Scan for the cell matching the given text and deliver its [x, y] coordinate at center. 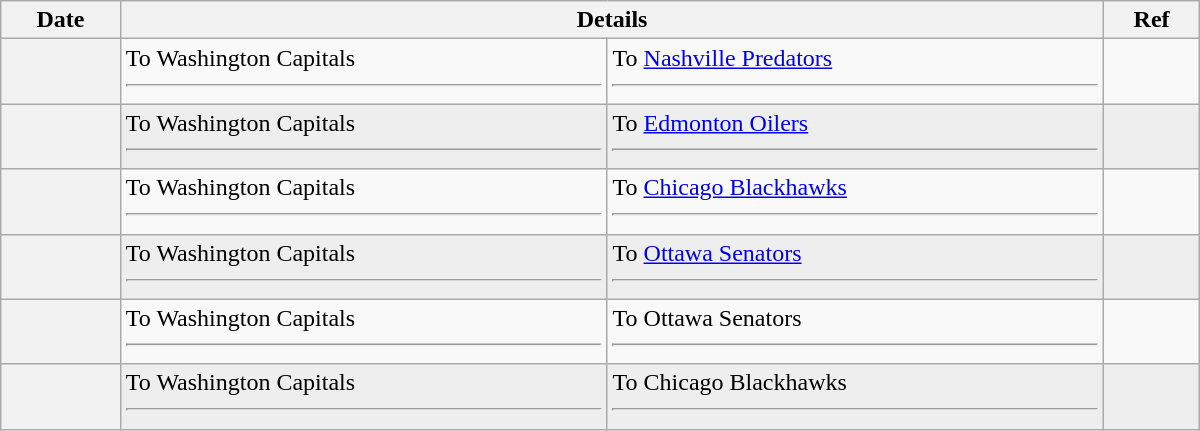
To Nashville Predators [856, 72]
Ref [1152, 20]
Date [61, 20]
Details [612, 20]
To Edmonton Oilers [856, 136]
